Determine the (x, y) coordinate at the center of the cell enclosing the given text.  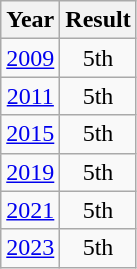
2019 (30, 172)
2023 (30, 248)
2021 (30, 210)
2015 (30, 134)
Year (30, 20)
2009 (30, 58)
Result (98, 20)
2011 (30, 96)
